Locate the cell with the specified text and output its [X, Y] center coordinate. 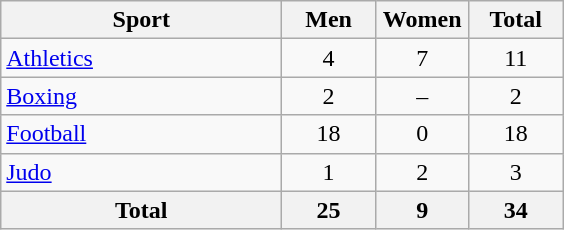
Judo [142, 172]
0 [422, 134]
Boxing [142, 96]
Men [329, 20]
25 [329, 210]
Football [142, 134]
1 [329, 172]
Sport [142, 20]
3 [516, 172]
11 [516, 58]
9 [422, 210]
34 [516, 210]
– [422, 96]
Athletics [142, 58]
7 [422, 58]
4 [329, 58]
Women [422, 20]
